Return (x, y) of the center of cell containing provided text 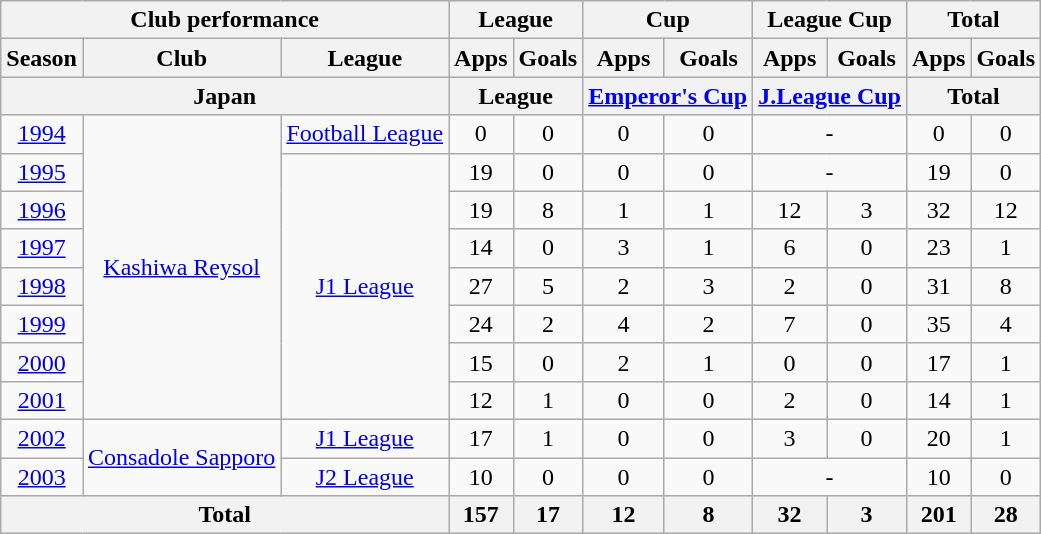
2001 (42, 400)
23 (938, 248)
28 (1006, 515)
J2 League (365, 477)
1996 (42, 210)
1995 (42, 172)
6 (790, 248)
27 (481, 286)
15 (481, 362)
201 (938, 515)
5 (548, 286)
1997 (42, 248)
Club (181, 58)
Kashiwa Reysol (181, 267)
Consadole Sapporo (181, 457)
1998 (42, 286)
24 (481, 324)
35 (938, 324)
Football League (365, 134)
Japan (225, 96)
20 (938, 438)
Club performance (225, 20)
Cup (668, 20)
Emperor's Cup (668, 96)
1994 (42, 134)
League Cup (830, 20)
2000 (42, 362)
1999 (42, 324)
157 (481, 515)
J.League Cup (830, 96)
7 (790, 324)
Season (42, 58)
31 (938, 286)
2003 (42, 477)
2002 (42, 438)
